Extract the (X, Y) coordinate from the center of the cell holding the provided text.  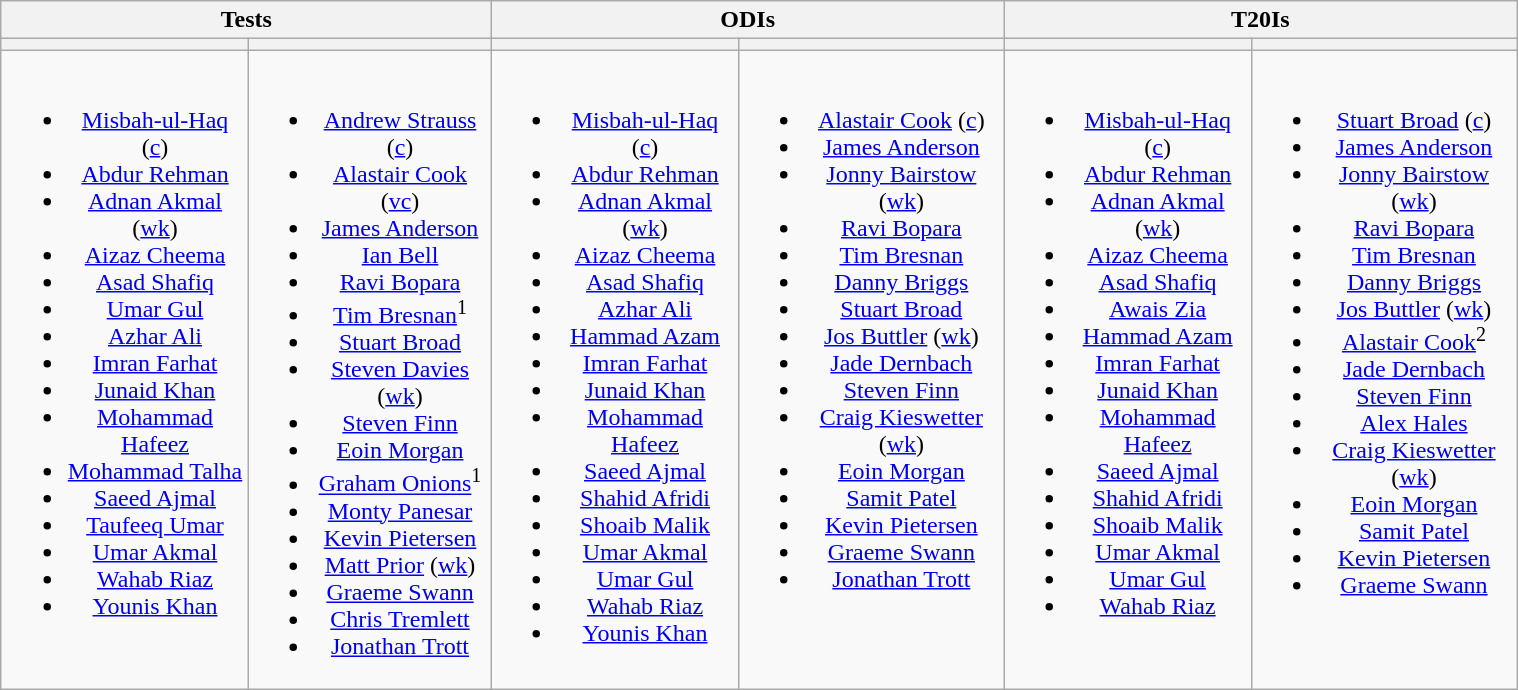
T20Is (1260, 20)
Tests (246, 20)
ODIs (748, 20)
